Locate the cell with the specified text and output its [x, y] center coordinate. 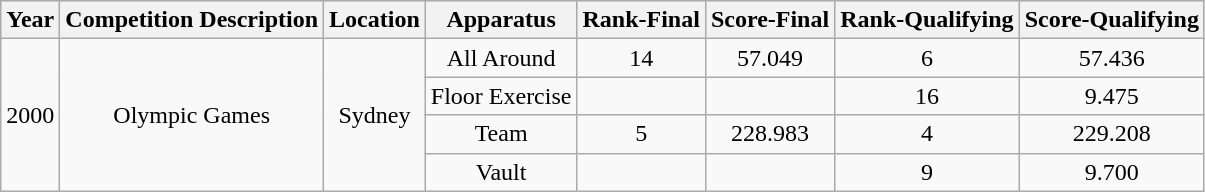
4 [927, 134]
16 [927, 96]
14 [641, 58]
Team [501, 134]
Floor Exercise [501, 96]
Sydney [375, 115]
57.436 [1112, 58]
Apparatus [501, 20]
228.983 [770, 134]
57.049 [770, 58]
Rank-Final [641, 20]
2000 [30, 115]
Year [30, 20]
Rank-Qualifying [927, 20]
Competition Description [192, 20]
Vault [501, 172]
Score-Qualifying [1112, 20]
Olympic Games [192, 115]
6 [927, 58]
All Around [501, 58]
5 [641, 134]
Location [375, 20]
229.208 [1112, 134]
9.475 [1112, 96]
9 [927, 172]
9.700 [1112, 172]
Score-Final [770, 20]
